Scan for the cell matching the given text and deliver its (X, Y) coordinate at center. 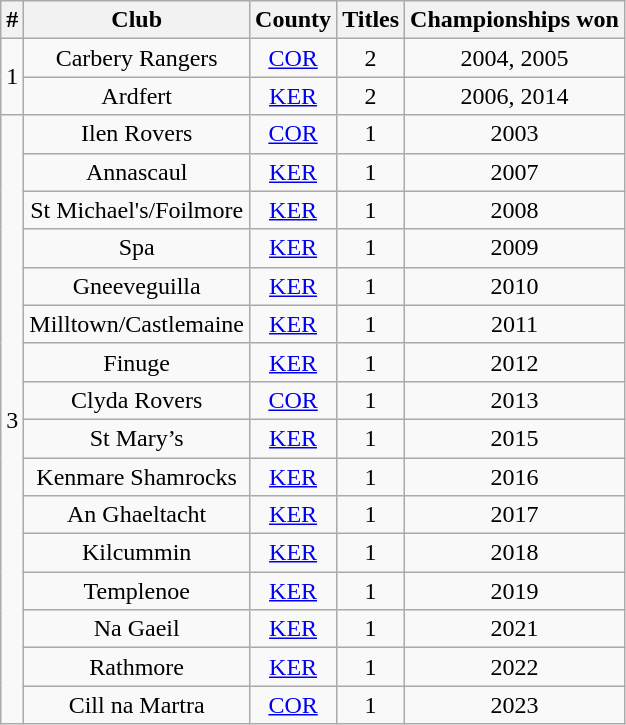
Championships won (515, 20)
St Michael's/Foilmore (137, 210)
2007 (515, 172)
2008 (515, 210)
Kilcummin (137, 553)
2013 (515, 400)
2023 (515, 705)
2022 (515, 667)
2017 (515, 515)
Kenmare Shamrocks (137, 477)
Finuge (137, 362)
Spa (137, 248)
2016 (515, 477)
2015 (515, 438)
2019 (515, 591)
Club (137, 20)
Ilen Rovers (137, 134)
2003 (515, 134)
2009 (515, 248)
Templenoe (137, 591)
Gneeveguilla (137, 286)
County (294, 20)
Rathmore (137, 667)
2011 (515, 324)
Cill na Martra (137, 705)
Ardfert (137, 96)
Carbery Rangers (137, 58)
An Ghaeltacht (137, 515)
3 (12, 420)
St Mary’s (137, 438)
Titles (371, 20)
2006, 2014 (515, 96)
# (12, 20)
Clyda Rovers (137, 400)
2012 (515, 362)
2018 (515, 553)
2021 (515, 629)
Na Gaeil (137, 629)
2010 (515, 286)
Annascaul (137, 172)
Milltown/Castlemaine (137, 324)
2004, 2005 (515, 58)
